Extract the [X, Y] coordinate from the center of the cell holding the provided text.  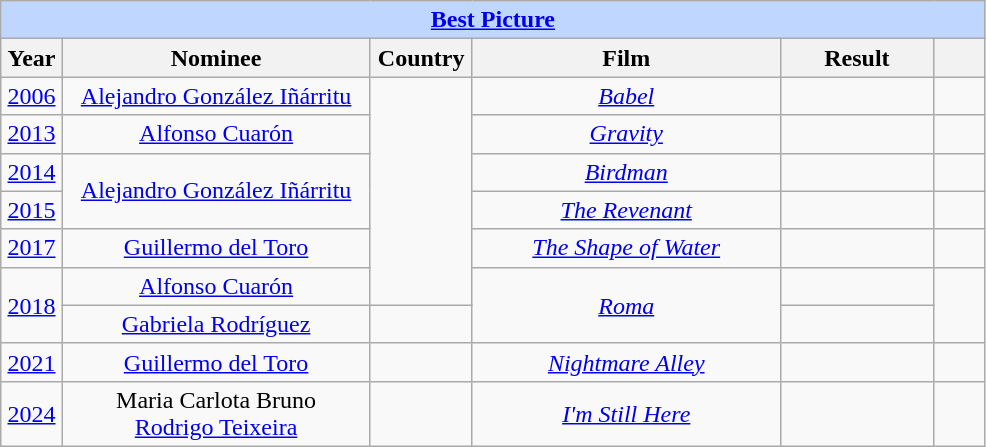
Country [422, 58]
2024 [32, 414]
The Revenant [626, 210]
The Shape of Water [626, 248]
2018 [32, 305]
Result [857, 58]
Babel [626, 96]
Birdman [626, 172]
I'm Still Here [626, 414]
2015 [32, 210]
Nominee [216, 58]
Best Picture [493, 20]
2014 [32, 172]
Year [32, 58]
2013 [32, 134]
2021 [32, 362]
Film [626, 58]
Gravity [626, 134]
Nightmare Alley [626, 362]
2017 [32, 248]
2006 [32, 96]
Gabriela Rodríguez [216, 324]
Roma [626, 305]
Maria Carlota Bruno Rodrigo Teixeira [216, 414]
